Return the (x, y) coordinate for the center point of the cell that contains the specified text.  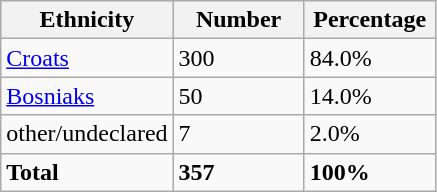
Total (87, 172)
Ethnicity (87, 20)
100% (370, 172)
Number (238, 20)
Croats (87, 58)
other/undeclared (87, 134)
300 (238, 58)
84.0% (370, 58)
50 (238, 96)
2.0% (370, 134)
357 (238, 172)
7 (238, 134)
Bosniaks (87, 96)
Percentage (370, 20)
14.0% (370, 96)
